Extract the (x, y) coordinate from the center of the cell holding the provided text.  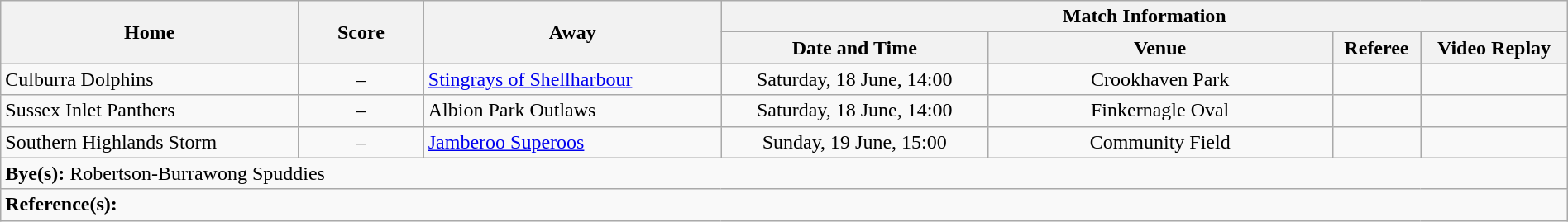
Sunday, 19 June, 15:00 (854, 142)
Albion Park Outlaws (572, 111)
Video Replay (1494, 48)
Culburra Dolphins (150, 79)
Finkernagle Oval (1159, 111)
Date and Time (854, 48)
Reference(s): (784, 205)
Stingrays of Shellharbour (572, 79)
Away (572, 32)
Match Information (1145, 17)
Score (361, 32)
Jamberoo Superoos (572, 142)
Venue (1159, 48)
Home (150, 32)
Referee (1376, 48)
Sussex Inlet Panthers (150, 111)
Southern Highlands Storm (150, 142)
Bye(s): Robertson-Burrawong Spuddies (784, 173)
Crookhaven Park (1159, 79)
Community Field (1159, 142)
